Provide the [x, y] coordinate of the cell's center where the given text is located.  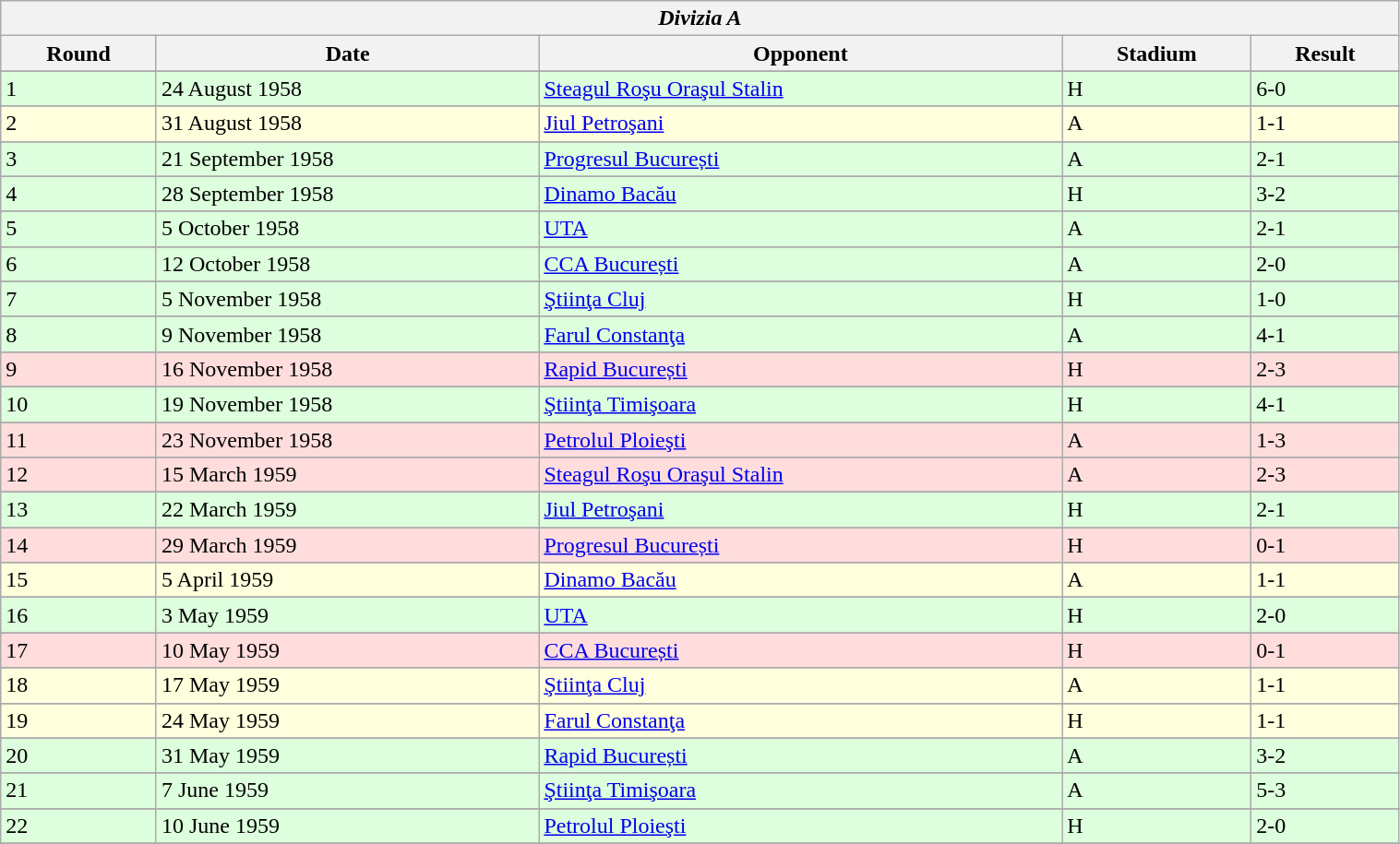
1 [79, 89]
24 May 1959 [347, 720]
18 [79, 685]
10 June 1959 [347, 826]
4 [79, 194]
22 [79, 826]
31 May 1959 [347, 755]
9 [79, 369]
15 [79, 580]
12 October 1958 [347, 264]
7 [79, 299]
29 March 1959 [347, 545]
Result [1325, 53]
28 September 1958 [347, 194]
5 October 1958 [347, 229]
17 [79, 650]
11 [79, 440]
17 May 1959 [347, 685]
Date [347, 53]
12 [79, 475]
21 September 1958 [347, 159]
6-0 [1325, 89]
5 April 1959 [347, 580]
2 [79, 124]
7 June 1959 [347, 791]
1-3 [1325, 440]
31 August 1958 [347, 124]
22 March 1959 [347, 510]
6 [79, 264]
Round [79, 53]
1-0 [1325, 299]
3 May 1959 [347, 615]
16 [79, 615]
Stadium [1157, 53]
19 November 1958 [347, 404]
16 November 1958 [347, 369]
23 November 1958 [347, 440]
5 November 1958 [347, 299]
24 August 1958 [347, 89]
Opponent [801, 53]
10 [79, 404]
9 November 1958 [347, 334]
14 [79, 545]
5 [79, 229]
15 March 1959 [347, 475]
3 [79, 159]
21 [79, 791]
10 May 1959 [347, 650]
8 [79, 334]
19 [79, 720]
20 [79, 755]
13 [79, 510]
5-3 [1325, 791]
Divizia A [700, 18]
